From the cell containing the given text, extract its center point as [x, y] coordinate. 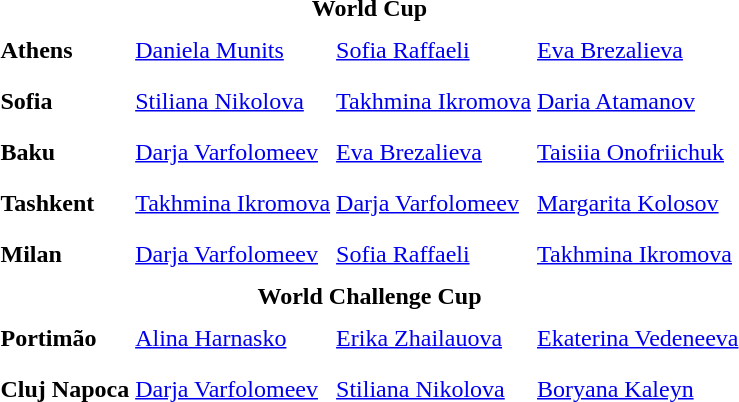
Stiliana Nikolova [233, 101]
Eva Brezalieva [434, 152]
Erika Zhailauova [434, 338]
Daniela Munits [233, 50]
Alina Harnasko [233, 338]
